Pinpoint the cell where the given text exists, returning its (x, y) midpoint coordinate. 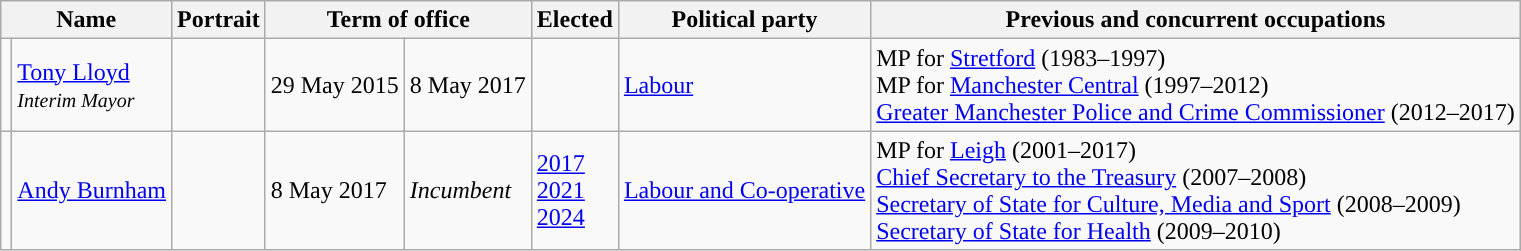
Name (86, 20)
Previous and concurrent occupations (1196, 20)
201720212024 (574, 190)
Term of office (398, 20)
29 May 2015 (334, 85)
Tony LloydInterim Mayor (92, 85)
Portrait (219, 20)
Labour (744, 85)
Political party (744, 20)
MP for Stretford (1983–1997)MP for Manchester Central (1997–2012)Greater Manchester Police and Crime Commissioner (2012–2017) (1196, 85)
Elected (574, 20)
Labour and Co-operative (744, 190)
Andy Burnham (92, 190)
Incumbent (468, 190)
